Find where the given text appears and provide that cell's center as (x, y) coordinate. 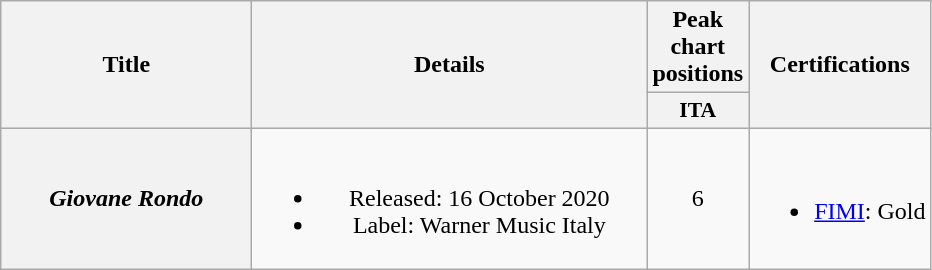
Giovane Rondo (126, 198)
Released: 16 October 2020Label: Warner Music Italy (450, 198)
ITA (698, 111)
FIMI: Gold (840, 198)
Title (126, 65)
6 (698, 198)
Peak chart positions (698, 47)
Certifications (840, 65)
Details (450, 65)
